Search for the cell housing the specified text and yield its (x, y) center coordinate. 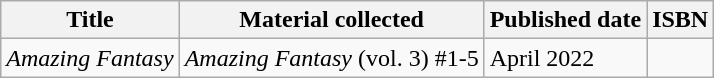
Amazing Fantasy (vol. 3) #1-5 (332, 58)
Amazing Fantasy (90, 58)
Published date (565, 20)
ISBN (680, 20)
April 2022 (565, 58)
Title (90, 20)
Material collected (332, 20)
